Capture the cell that displays the provided text and extract its [X, Y] central coordinate. 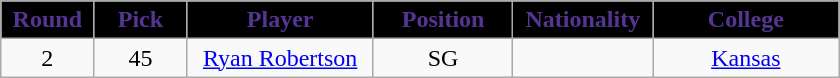
2 [48, 58]
SG [443, 58]
Nationality [583, 20]
45 [140, 58]
Player [280, 20]
College [746, 20]
Kansas [746, 58]
Pick [140, 20]
Position [443, 20]
Round [48, 20]
Ryan Robertson [280, 58]
